Provide the (X, Y) coordinate of the cell's center where the given text is located.  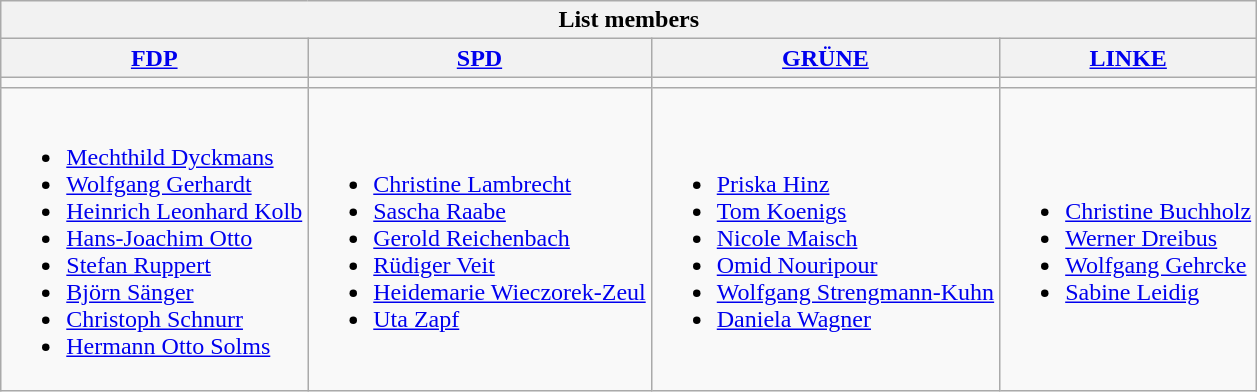
Christine BuchholzWerner DreibusWolfgang GehrckeSabine Leidig (1128, 239)
FDP (154, 58)
SPD (480, 58)
Mechthild DyckmansWolfgang GerhardtHeinrich Leonhard KolbHans-Joachim OttoStefan RuppertBjörn SängerChristoph SchnurrHermann Otto Solms (154, 239)
Christine LambrechtSascha RaabeGerold ReichenbachRüdiger VeitHeidemarie Wieczorek-ZeulUta Zapf (480, 239)
LINKE (1128, 58)
List members (629, 20)
GRÜNE (825, 58)
Priska HinzTom KoenigsNicole MaischOmid NouripourWolfgang Strengmann-KuhnDaniela Wagner (825, 239)
